Locate the cell with the specified text and output its [X, Y] center coordinate. 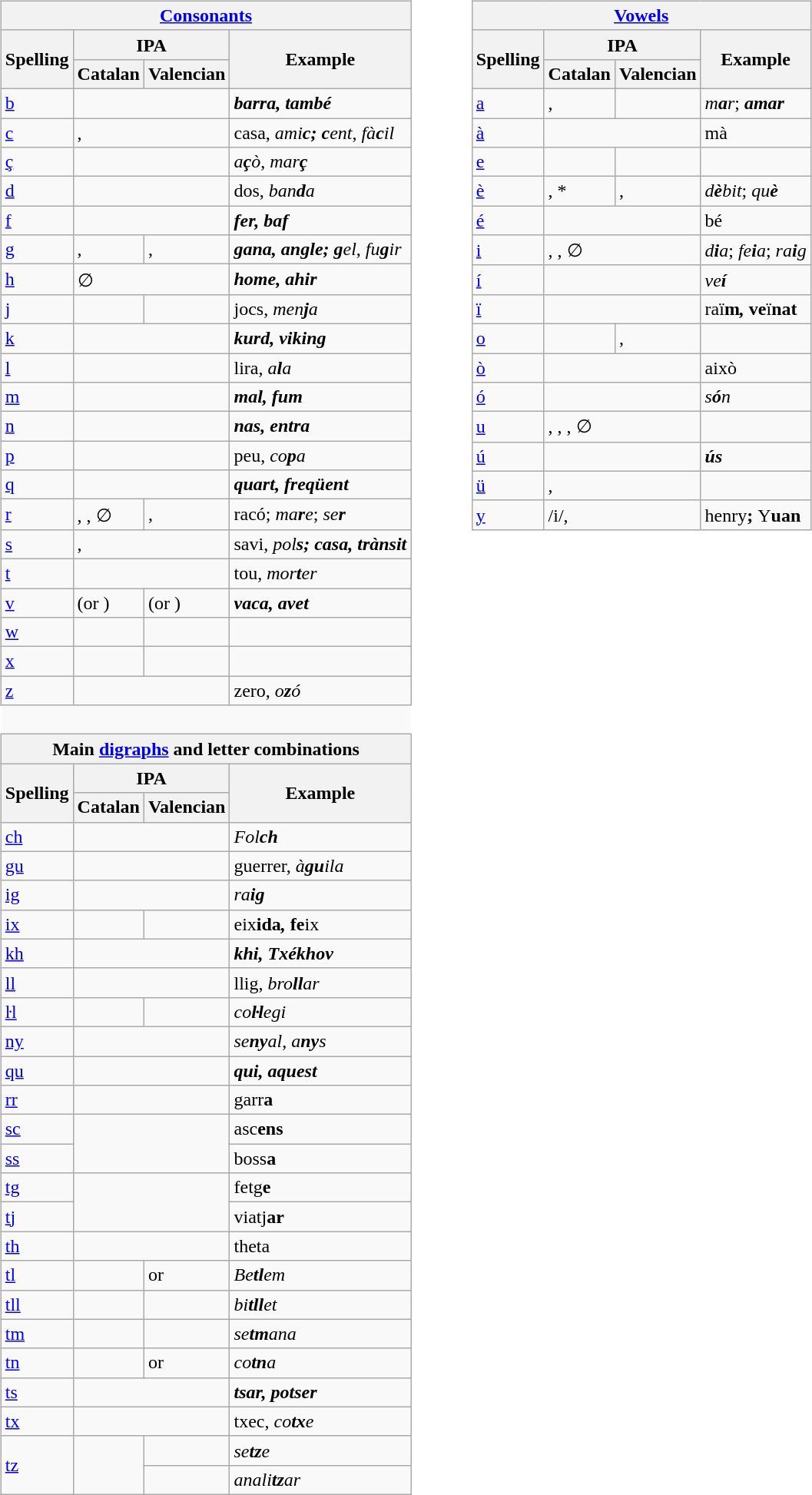
garra [320, 1100]
q [37, 485]
barra, també [320, 103]
à [508, 133]
ts [37, 1392]
Betlem [320, 1275]
Main digraphs and letter combinations [206, 749]
tsar, potser [320, 1392]
coŀlegi [320, 1012]
analitzar [320, 1480]
bossa [320, 1159]
s [37, 544]
ss [37, 1159]
th [37, 1246]
dèbit; què [756, 191]
raig [320, 895]
cotna [320, 1363]
è [508, 191]
kh [37, 953]
jocs, menja [320, 309]
tz [37, 1465]
e [508, 162]
u [508, 427]
ascens [320, 1129]
són [756, 397]
Folch [320, 837]
i [508, 250]
henry; Yuan [756, 515]
tm [37, 1334]
k [37, 338]
∅ [151, 280]
Consonants [206, 15]
bé [756, 220]
tn [37, 1363]
fer, baf [320, 220]
vaca, avet [320, 603]
gana, angle; gel, fugir [320, 250]
ï [508, 309]
z [37, 691]
casa, amic; cent, fàcil [320, 133]
savi, pols; casa, trànsit [320, 544]
o [508, 338]
tll [37, 1304]
khi, Txékhov [320, 953]
raïm, veïnat [756, 309]
a [508, 103]
ch [37, 837]
c [37, 133]
theta [320, 1246]
kurd, viking [320, 338]
x [37, 661]
ó [508, 397]
tl [37, 1275]
é [508, 220]
/i/, [622, 515]
llig, brollar [320, 983]
quart, freqüent [320, 485]
mà [756, 133]
sc [37, 1129]
racó; mare; ser [320, 515]
peu, copa [320, 456]
w [37, 632]
ig [37, 895]
mal, fum [320, 397]
ll [37, 983]
qui, aquest [320, 1070]
dia; feia; raig [756, 250]
açò, març [320, 162]
l [37, 368]
ç [37, 162]
tg [37, 1188]
b [37, 103]
setmana [320, 1334]
r [37, 515]
gu [37, 866]
í [508, 280]
p [37, 456]
, , , ∅ [622, 427]
rr [37, 1100]
txec, cotxe [320, 1421]
ús [756, 456]
y [508, 515]
h [37, 280]
veí [756, 280]
m [37, 397]
home, ahir [320, 280]
v [37, 603]
fetge [320, 1188]
bitllet [320, 1304]
ŀl [37, 1012]
dos, banda [320, 191]
f [37, 220]
ò [508, 368]
tou, morter [320, 573]
mar; amar [756, 103]
senyal, anys [320, 1041]
t [37, 573]
guerrer, àguila [320, 866]
ü [508, 486]
qu [37, 1070]
, * [579, 191]
Vowels [641, 15]
n [37, 426]
ú [508, 456]
eixida, feix [320, 924]
d [37, 191]
ix [37, 924]
j [37, 309]
viatjar [320, 1217]
tj [37, 1217]
zero, ozó [320, 691]
tx [37, 1421]
nas, entra [320, 426]
ny [37, 1041]
lira, ala [320, 368]
setze [320, 1450]
g [37, 250]
això [756, 368]
